Determine the (x, y) coordinate at the center of the cell enclosing the given text.  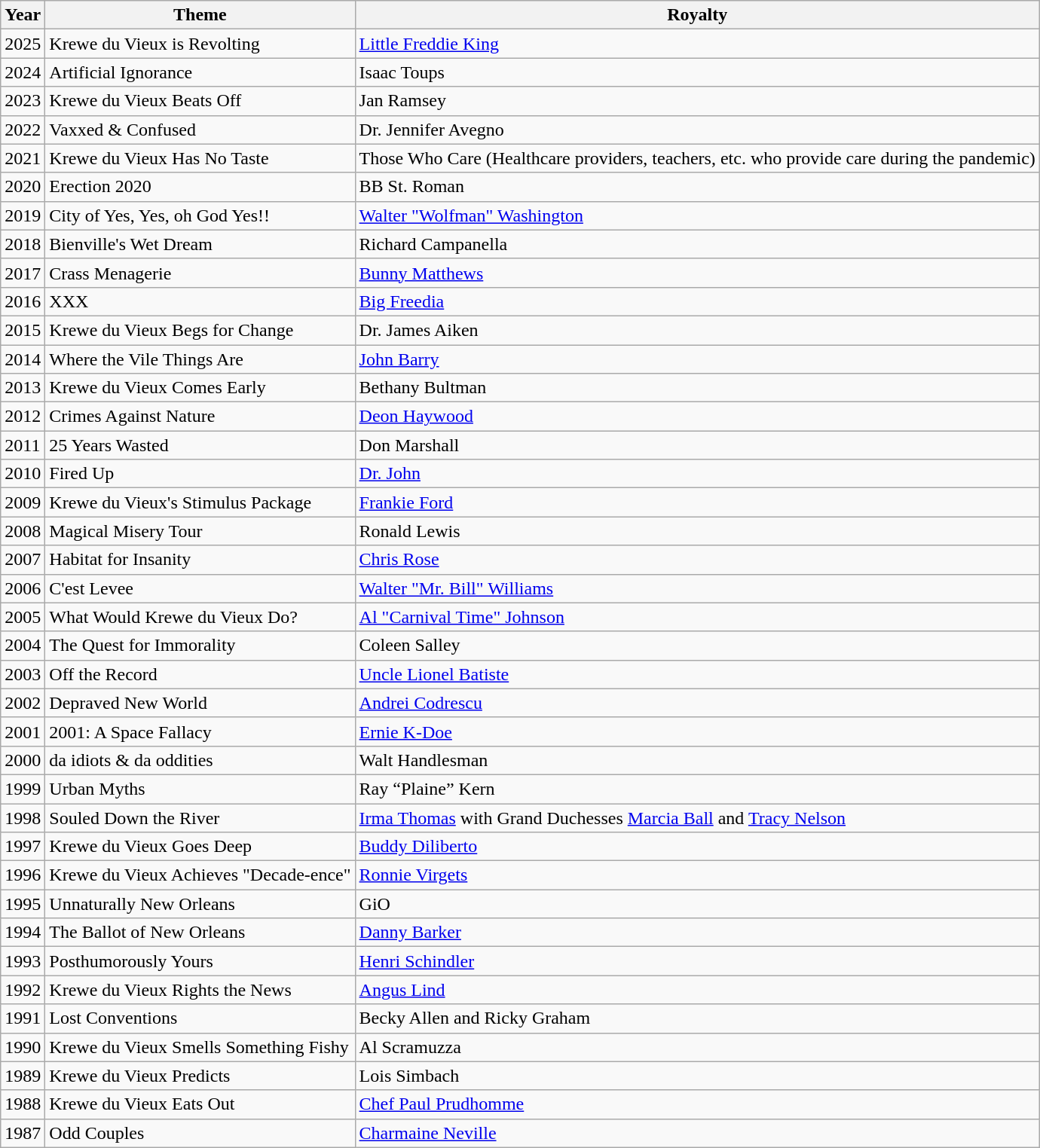
1999 (23, 789)
Al "Carnival Time" Johnson (697, 617)
2006 (23, 588)
2008 (23, 531)
John Barry (697, 359)
Ronald Lewis (697, 531)
Vaxxed & Confused (200, 130)
Little Freddie King (697, 44)
Krewe du Vieux Goes Deep (200, 847)
Krewe du Vieux Has No Taste (200, 158)
Year (23, 15)
The Ballot of New Orleans (200, 933)
da idiots & da oddities (200, 760)
Walter "Mr. Bill" Williams (697, 588)
Walt Handlesman (697, 760)
1994 (23, 933)
Unnaturally New Orleans (200, 904)
Posthumorously Yours (200, 961)
Frankie Ford (697, 502)
Jan Ramsey (697, 101)
Odd Couples (200, 1133)
Artificial Ignorance (200, 72)
1988 (23, 1104)
1992 (23, 990)
Lost Conventions (200, 1018)
Becky Allen and Ricky Graham (697, 1018)
Krewe du Vieux Achieves "Decade-ence" (200, 875)
Andrei Codrescu (697, 703)
Irma Thomas with Grand Duchesses Marcia Ball and Tracy Nelson (697, 817)
City of Yes, Yes, oh God Yes!! (200, 215)
2003 (23, 674)
Habitat for Insanity (200, 560)
1995 (23, 904)
Krewe du Vieux Comes Early (200, 388)
Krewe du Vieux Begs for Change (200, 330)
Bethany Bultman (697, 388)
XXX (200, 301)
1989 (23, 1076)
1991 (23, 1018)
2007 (23, 560)
25 Years Wasted (200, 445)
Theme (200, 15)
What Would Krewe du Vieux Do? (200, 617)
The Quest for Immorality (200, 646)
Royalty (697, 15)
2018 (23, 244)
GiO (697, 904)
2011 (23, 445)
Where the Vile Things Are (200, 359)
Ronnie Virgets (697, 875)
Big Freedia (697, 301)
2010 (23, 474)
Isaac Toups (697, 72)
Depraved New World (200, 703)
Bienville's Wet Dream (200, 244)
1987 (23, 1133)
1998 (23, 817)
Dr. James Aiken (697, 330)
Richard Campanella (697, 244)
Erection 2020 (200, 187)
Off the Record (200, 674)
1996 (23, 875)
Fired Up (200, 474)
2016 (23, 301)
1993 (23, 961)
Chris Rose (697, 560)
2023 (23, 101)
Krewe du Vieux Predicts (200, 1076)
Buddy Diliberto (697, 847)
2020 (23, 187)
Krewe du Vieux Smells Something Fishy (200, 1047)
2013 (23, 388)
BB St. Roman (697, 187)
2019 (23, 215)
1997 (23, 847)
2000 (23, 760)
2025 (23, 44)
2014 (23, 359)
2012 (23, 417)
2021 (23, 158)
Uncle Lionel Batiste (697, 674)
2005 (23, 617)
Lois Simbach (697, 1076)
Deon Haywood (697, 417)
Dr. Jennifer Avegno (697, 130)
Al Scramuzza (697, 1047)
Crass Menagerie (200, 273)
2024 (23, 72)
Krewe du Vieux Beats Off (200, 101)
Ray “Plaine” Kern (697, 789)
Walter "Wolfman" Washington (697, 215)
2004 (23, 646)
Urban Myths (200, 789)
Souled Down the River (200, 817)
Ernie K-Doe (697, 731)
2017 (23, 273)
1990 (23, 1047)
Magical Misery Tour (200, 531)
Krewe du Vieux is Revolting (200, 44)
2001 (23, 731)
2002 (23, 703)
Chef Paul Prudhomme (697, 1104)
Those Who Care (Healthcare providers, teachers, etc. who provide care during the pandemic) (697, 158)
Krewe du Vieux Rights the News (200, 990)
Don Marshall (697, 445)
2009 (23, 502)
2022 (23, 130)
2001: A Space Fallacy (200, 731)
2015 (23, 330)
Dr. John (697, 474)
Danny Barker (697, 933)
C'est Levee (200, 588)
Krewe du Vieux's Stimulus Package (200, 502)
Charmaine Neville (697, 1133)
Coleen Salley (697, 646)
Henri Schindler (697, 961)
Bunny Matthews (697, 273)
Angus Lind (697, 990)
Crimes Against Nature (200, 417)
Krewe du Vieux Eats Out (200, 1104)
